Output the [X, Y] coordinate of the center of the cell containing the given text.  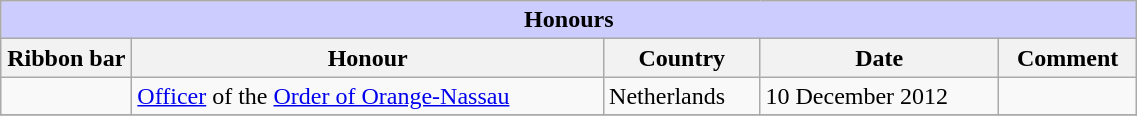
Honours [569, 20]
Date [879, 58]
Country [682, 58]
Ribbon bar [66, 58]
Comment [1067, 58]
Netherlands [682, 96]
Honour [368, 58]
10 December 2012 [879, 96]
Officer of the Order of Orange-Nassau [368, 96]
